From the cell containing the given text, extract its center point as (X, Y) coordinate. 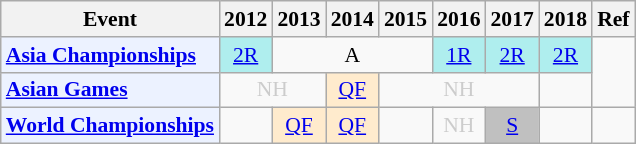
Asia Championships (110, 55)
A (352, 55)
Event (110, 19)
2012 (246, 19)
1R (458, 55)
S (512, 126)
2013 (298, 19)
2018 (566, 19)
2016 (458, 19)
Ref (613, 19)
2017 (512, 19)
World Championships (110, 126)
2015 (406, 19)
Asian Games (110, 90)
2014 (352, 19)
